Output the [x, y] coordinate of the center of the cell containing the given text.  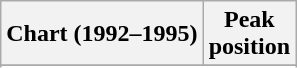
Chart (1992–1995) [102, 34]
Peakposition [249, 34]
